Find where the given text appears and provide that cell's center as (x, y) coordinate. 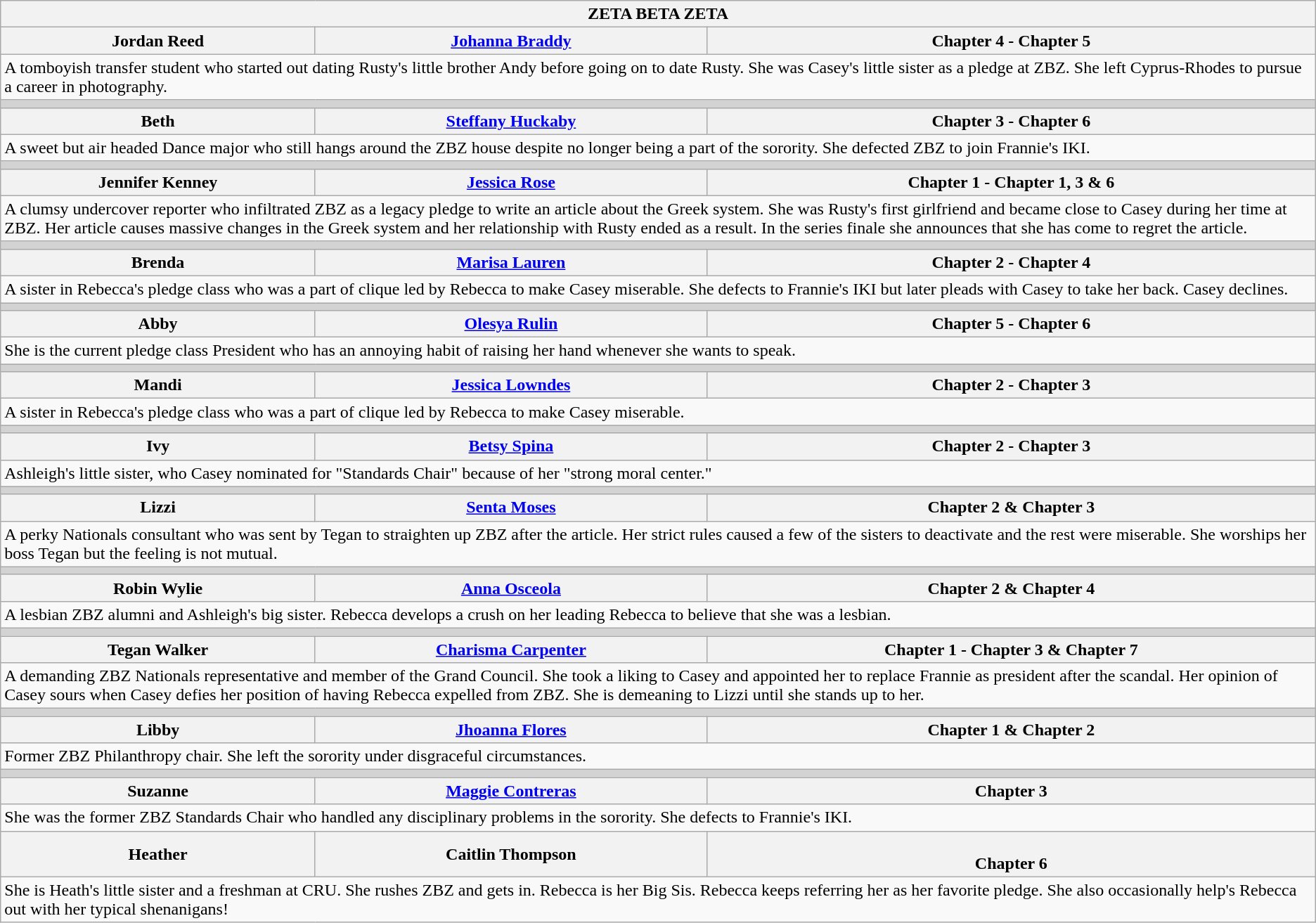
Jennifer Kenney (158, 182)
ZETA BETA ZETA (658, 14)
Betsy Spina (510, 446)
Anna Osceola (510, 588)
Maggie Contreras (510, 791)
Jessica Rose (510, 182)
Tegan Walker (158, 649)
Suzanne (158, 791)
Charisma Carpenter (510, 649)
Steffany Huckaby (510, 121)
Robin Wylie (158, 588)
Chapter 6 (1011, 853)
Jhoanna Flores (510, 730)
Senta Moses (510, 508)
Mandi (158, 385)
Chapter 5 - Chapter 6 (1011, 324)
Libby (158, 730)
Olesya Rulin (510, 324)
She is the current pledge class President who has an annoying habit of raising her hand whenever she wants to speak. (658, 351)
Abby (158, 324)
Chapter 2 & Chapter 4 (1011, 588)
Former ZBZ Philanthropy chair. She left the sorority under disgraceful circumstances. (658, 756)
Chapter 1 & Chapter 2 (1011, 730)
Beth (158, 121)
Ivy (158, 446)
Chapter 1 - Chapter 1, 3 & 6 (1011, 182)
Brenda (158, 262)
Johanna Braddy (510, 41)
Chapter 3 (1011, 791)
Chapter 2 & Chapter 3 (1011, 508)
Marisa Lauren (510, 262)
A lesbian ZBZ alumni and Ashleigh's big sister. Rebecca develops a crush on her leading Rebecca to believe that she was a lesbian. (658, 614)
Chapter 2 - Chapter 4 (1011, 262)
Jessica Lowndes (510, 385)
Jordan Reed (158, 41)
Caitlin Thompson (510, 853)
Chapter 4 - Chapter 5 (1011, 41)
A sister in Rebecca's pledge class who was a part of clique led by Rebecca to make Casey miserable. (658, 412)
She was the former ZBZ Standards Chair who handled any disciplinary problems in the sorority. She defects to Frannie's IKI. (658, 818)
Lizzi (158, 508)
Chapter 1 - Chapter 3 & Chapter 7 (1011, 649)
Ashleigh's little sister, who Casey nominated for "Standards Chair" because of her "strong moral center." (658, 473)
Heather (158, 853)
Chapter 3 - Chapter 6 (1011, 121)
